Find where the given text appears and provide that cell's center as [x, y] coordinate. 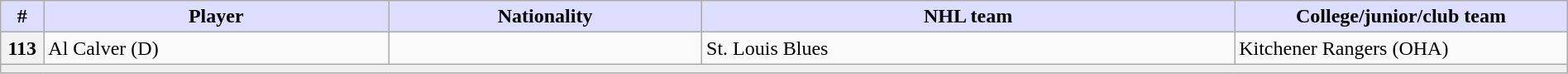
College/junior/club team [1401, 17]
Kitchener Rangers (OHA) [1401, 48]
Player [217, 17]
# [22, 17]
Al Calver (D) [217, 48]
St. Louis Blues [968, 48]
113 [22, 48]
NHL team [968, 17]
Nationality [546, 17]
